Output the [X, Y] coordinate of the center of the cell containing the given text.  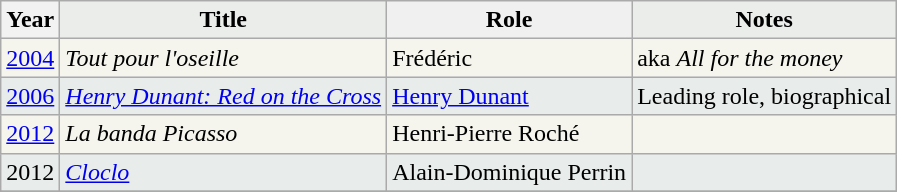
Title [224, 20]
Year [30, 20]
La banda Picasso [224, 134]
Henri-Pierre Roché [510, 134]
Notes [764, 20]
Henry Dunant: Red on the Cross [224, 96]
Alain-Dominique Perrin [510, 172]
Leading role, biographical [764, 96]
Frédéric [510, 58]
aka All for the money [764, 58]
2006 [30, 96]
Tout pour l'oseille [224, 58]
2004 [30, 58]
Role [510, 20]
Henry Dunant [510, 96]
Cloclo [224, 172]
